Provide the [x, y] coordinate of the cell's center where the given text is located.  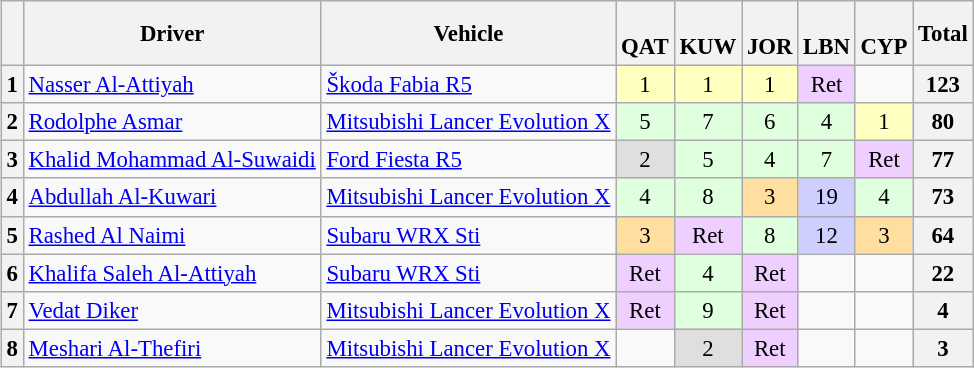
Nasser Al-Attiyah [172, 85]
Driver [172, 34]
64 [943, 235]
Abdullah Al-Kuwari [172, 197]
123 [943, 85]
JOR [770, 34]
Vehicle [468, 34]
Ford Fiesta R5 [468, 160]
80 [943, 122]
Rodolphe Asmar [172, 122]
Total [943, 34]
Škoda Fabia R5 [468, 85]
Khalid Mohammad Al-Suwaidi [172, 160]
Rashed Al Naimi [172, 235]
KUW [708, 34]
LBN [826, 34]
19 [826, 197]
22 [943, 273]
Vedat Diker [172, 310]
CYP [884, 34]
73 [943, 197]
9 [708, 310]
12 [826, 235]
Khalifa Saleh Al-Attiyah [172, 273]
Meshari Al-Thefiri [172, 348]
77 [943, 160]
QAT [645, 34]
